Provide the (x, y) coordinate of the cell's center where the given text is located.  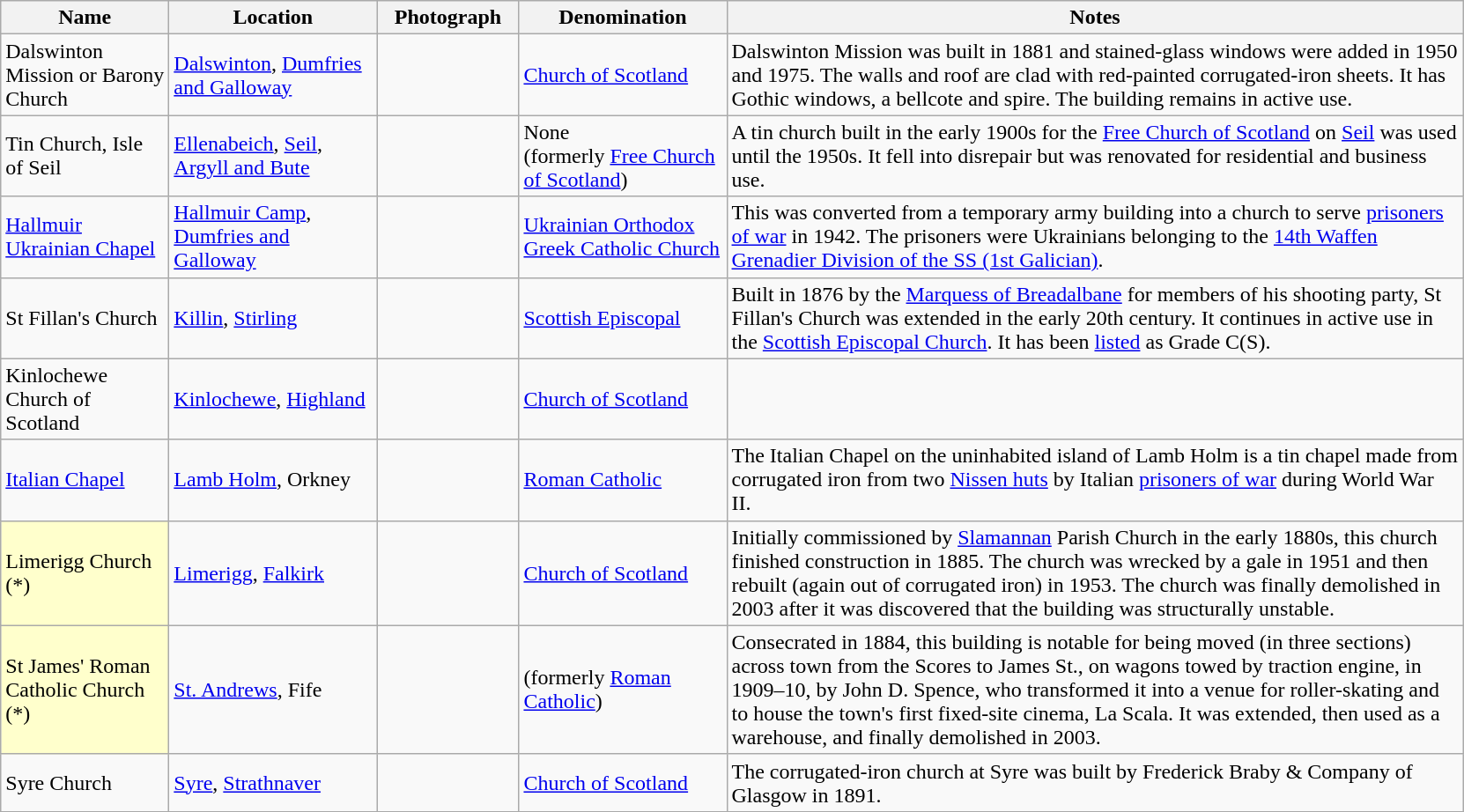
(formerly Roman Catholic) (623, 690)
Ellenabeich, Seil, Argyll and Bute (273, 156)
St James' Roman Catholic Church (*) (85, 690)
The corrugated-iron church at Syre was built by Frederick Braby & Company of Glasgow in 1891. (1095, 782)
St Fillan's Church (85, 318)
Location (273, 18)
Notes (1095, 18)
Ukrainian Orthodox Greek Catholic Church (623, 237)
Name (85, 18)
Kinlochewe, Highland (273, 399)
Dalswinton Mission or Barony Church (85, 75)
Hallmuir Camp, Dumfries and Galloway (273, 237)
Kinlochewe Church of Scotland (85, 399)
Lamb Holm, Orkney (273, 480)
Limerigg, Falkirk (273, 572)
Limerigg Church (*) (85, 572)
None(formerly Free Church of Scotland) (623, 156)
Syre, Strathnaver (273, 782)
Hallmuir Ukrainian Chapel (85, 237)
Denomination (623, 18)
Italian Chapel (85, 480)
Dalswinton, Dumfries and Galloway (273, 75)
Photograph (447, 18)
Syre Church (85, 782)
Scottish Episcopal (623, 318)
St. Andrews, Fife (273, 690)
Tin Church, Isle of Seil (85, 156)
Killin, Stirling (273, 318)
Roman Catholic (623, 480)
